Find where the given text appears and provide that cell's center as [x, y] coordinate. 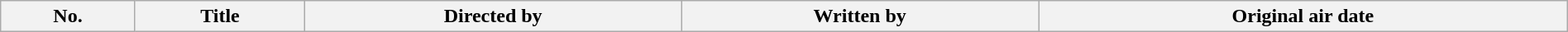
Directed by [493, 16]
Written by [860, 16]
Original air date [1303, 16]
Title [220, 16]
No. [68, 16]
